Search for the cell housing the specified text and yield its (X, Y) center coordinate. 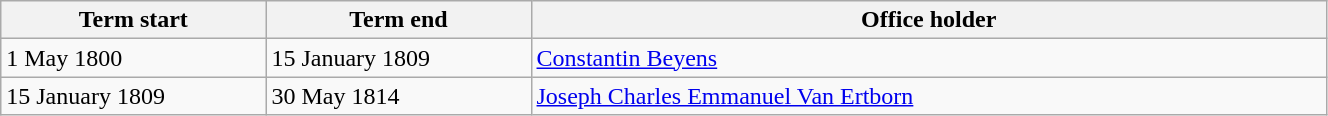
Term end (398, 20)
Term start (134, 20)
30 May 1814 (398, 96)
Constantin Beyens (928, 58)
Office holder (928, 20)
1 May 1800 (134, 58)
Joseph Charles Emmanuel Van Ertborn (928, 96)
